Provide the [x, y] coordinate of the cell's center where the given text is located.  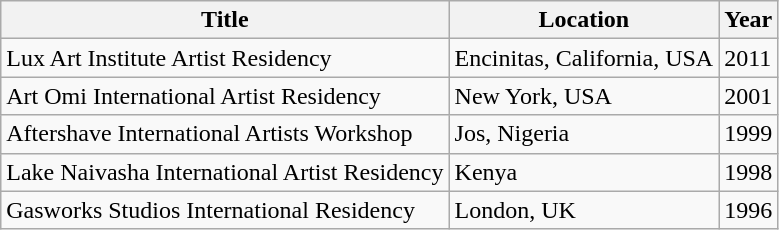
Year [748, 20]
1998 [748, 172]
New York, USA [584, 96]
Jos, Nigeria [584, 134]
1999 [748, 134]
London, UK [584, 210]
2011 [748, 58]
2001 [748, 96]
1996 [748, 210]
Lake Naivasha International Artist Residency [225, 172]
Kenya [584, 172]
Lux Art Institute Artist Residency [225, 58]
Location [584, 20]
Encinitas, California, USA [584, 58]
Title [225, 20]
Art Omi International Artist Residency [225, 96]
Gasworks Studios International Residency [225, 210]
Aftershave International Artists Workshop [225, 134]
